Identify which cell holds the provided text, then report its (X, Y) central coordinate. 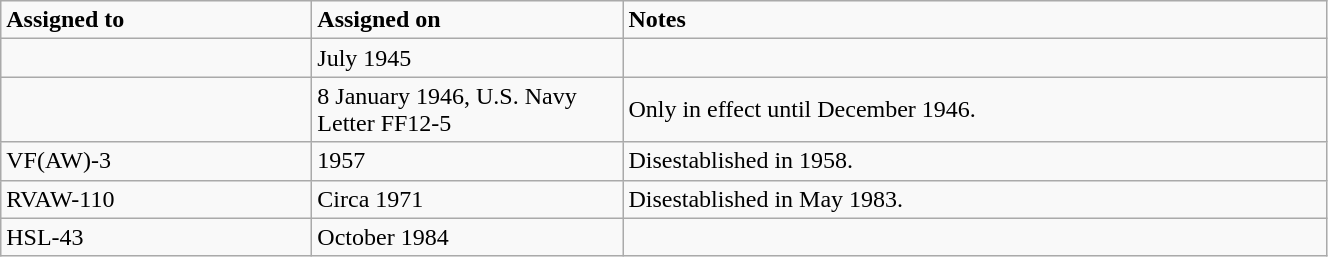
Assigned to (156, 20)
Disestablished in 1958. (975, 161)
1957 (468, 161)
HSL-43 (156, 237)
Circa 1971 (468, 199)
Disestablished in May 1983. (975, 199)
Only in effect until December 1946. (975, 110)
RVAW-110 (156, 199)
Assigned on (468, 20)
VF(AW)-3 (156, 161)
8 January 1946, U.S. Navy Letter FF12-5 (468, 110)
July 1945 (468, 58)
October 1984 (468, 237)
Notes (975, 20)
